Extract the [x, y] coordinate from the center of the cell holding the provided text.  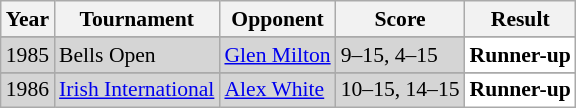
Score [400, 19]
Result [520, 19]
Bells Open [136, 55]
Irish International [136, 90]
1986 [28, 90]
Glen Milton [277, 55]
9–15, 4–15 [400, 55]
Tournament [136, 19]
10–15, 14–15 [400, 90]
1985 [28, 55]
Opponent [277, 19]
Year [28, 19]
Alex White [277, 90]
